Scan for the cell matching the given text and deliver its [x, y] coordinate at center. 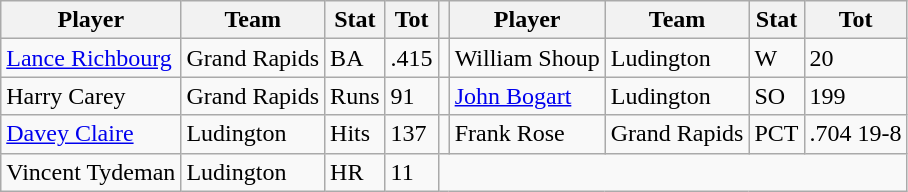
20 [856, 58]
SO [776, 96]
Frank Rose [527, 134]
11 [412, 172]
BA [355, 58]
.704 19-8 [856, 134]
HR [355, 172]
Harry Carey [91, 96]
199 [856, 96]
Davey Claire [91, 134]
Runs [355, 96]
Vincent Tydeman [91, 172]
John Bogart [527, 96]
.415 [412, 58]
Lance Richbourg [91, 58]
William Shoup [527, 58]
Hits [355, 134]
91 [412, 96]
W [776, 58]
137 [412, 134]
PCT [776, 134]
